Scan for the cell matching the given text and deliver its (X, Y) coordinate at center. 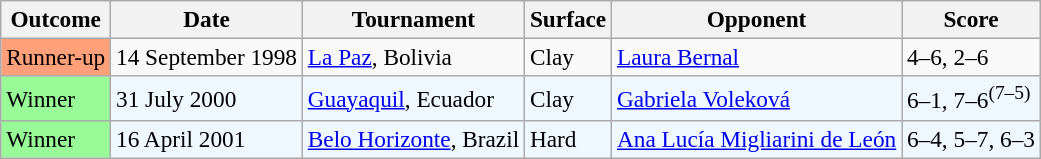
Guayaquil, Ecuador (413, 98)
4–6, 2–6 (972, 57)
Runner-up (56, 57)
Score (972, 19)
31 July 2000 (207, 98)
Opponent (757, 19)
La Paz, Bolivia (413, 57)
16 April 2001 (207, 139)
Ana Lucía Migliarini de León (757, 139)
Surface (568, 19)
Outcome (56, 19)
14 September 1998 (207, 57)
6–4, 5–7, 6–3 (972, 139)
6–1, 7–6(7–5) (972, 98)
Hard (568, 139)
Gabriela Voleková (757, 98)
Tournament (413, 19)
Belo Horizonte, Brazil (413, 139)
Date (207, 19)
Laura Bernal (757, 57)
